Output the [X, Y] coordinate of the center of the cell containing the given text.  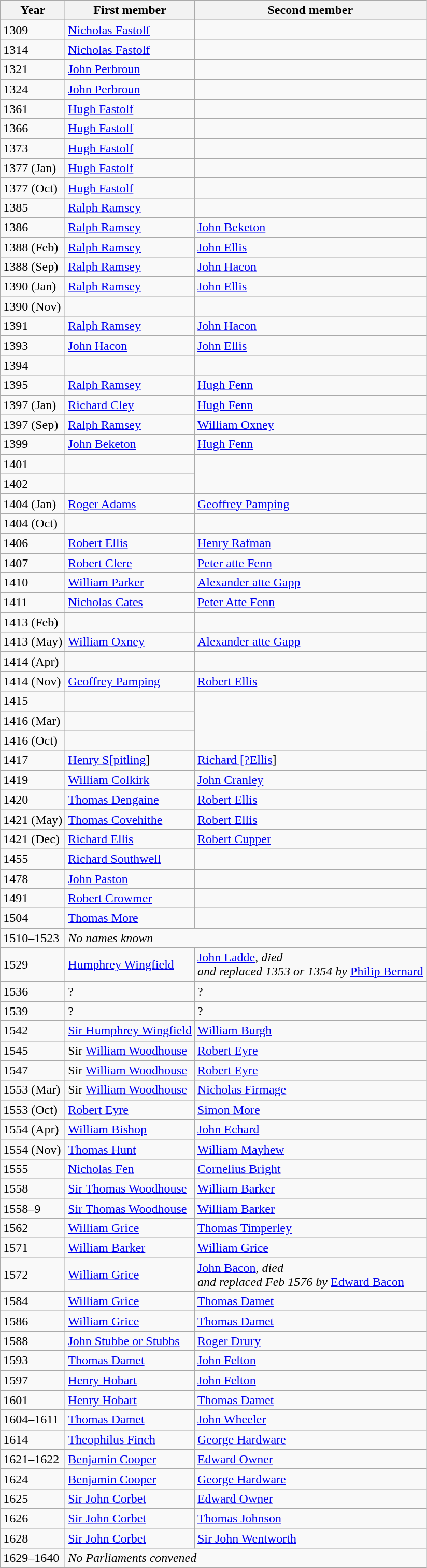
1421 (Dec) [33, 839]
Robert Crowmer [130, 899]
1399 [33, 444]
William Bishop [130, 1129]
Thomas More [130, 918]
Roger Drury [310, 1341]
Theophilus Finch [130, 1439]
1397 (Sep) [33, 425]
Humphrey Wingfield [130, 964]
John Wheeler [310, 1420]
1604–1611 [33, 1420]
Thomas Dengaine [130, 800]
1588 [33, 1341]
1407 [33, 563]
1377 (Jan) [33, 168]
1545 [33, 1051]
1390 (Nov) [33, 306]
1421 (May) [33, 819]
Richard Cley [130, 405]
John Paston [130, 879]
1455 [33, 859]
1542 [33, 1031]
1309 [33, 30]
1593 [33, 1361]
1554 (Apr) [33, 1129]
1553 (Mar) [33, 1090]
Nicholas Firmage [310, 1090]
1413 (May) [33, 642]
1404 (Oct) [33, 523]
1401 [33, 464]
Peter atte Fenn [310, 563]
1547 [33, 1070]
1414 (Nov) [33, 681]
1621–1622 [33, 1459]
1614 [33, 1439]
1404 (Jan) [33, 503]
1361 [33, 109]
1597 [33, 1380]
William Parker [130, 583]
1558–9 [33, 1209]
1388 (Feb) [33, 247]
Nicholas Fen [130, 1169]
William Mayhew [310, 1149]
1386 [33, 227]
1571 [33, 1248]
1417 [33, 760]
Thomas Hunt [130, 1149]
John Cranley [310, 780]
1397 (Jan) [33, 405]
1388 (Sep) [33, 267]
Thomas Timperley [310, 1228]
First member [130, 10]
1553 (Oct) [33, 1110]
1629–1640 [33, 1558]
1415 [33, 701]
1529 [33, 964]
1416 (Mar) [33, 721]
1391 [33, 326]
1625 [33, 1499]
Henry S[pitling] [130, 760]
1390 (Jan) [33, 287]
1414 (Apr) [33, 662]
1411 [33, 603]
1314 [33, 50]
1394 [33, 366]
1406 [33, 543]
1324 [33, 89]
No Parliaments convened [246, 1558]
1562 [33, 1228]
1373 [33, 148]
Thomas Johnson [310, 1518]
1555 [33, 1169]
1413 (Feb) [33, 622]
1410 [33, 583]
Year [33, 10]
1366 [33, 129]
Cornelius Bright [310, 1169]
Sir Humphrey Wingfield [130, 1031]
1626 [33, 1518]
1321 [33, 69]
1539 [33, 1011]
John Echard [310, 1129]
1393 [33, 346]
Second member [310, 10]
1491 [33, 899]
1478 [33, 879]
1586 [33, 1321]
Robert Cupper [310, 839]
Henry Rafman [310, 543]
1385 [33, 207]
Roger Adams [130, 503]
1504 [33, 918]
1554 (Nov) [33, 1149]
Peter Atte Fenn [310, 603]
John Ladde, died and replaced 1353 or 1354 by Philip Bernard [310, 964]
Richard Southwell [130, 859]
1628 [33, 1538]
Robert Clere [130, 563]
1377 (Oct) [33, 188]
1510–1523 [33, 938]
Nicholas Cates [130, 603]
1402 [33, 484]
No names known [246, 938]
John Stubbe or Stubbs [130, 1341]
1395 [33, 385]
Sir John Wentworth [310, 1538]
1536 [33, 991]
1624 [33, 1479]
Simon More [310, 1110]
William Burgh [310, 1031]
1416 (Oct) [33, 740]
1601 [33, 1400]
1419 [33, 780]
1558 [33, 1188]
Richard [?Ellis] [310, 760]
1420 [33, 800]
Richard Ellis [130, 839]
1572 [33, 1275]
William Colkirk [130, 780]
Thomas Covehithe [130, 819]
John Bacon, died and replaced Feb 1576 by Edward Bacon [310, 1275]
1584 [33, 1301]
